Determine the (x, y) coordinate at the center of the cell enclosing the given text.  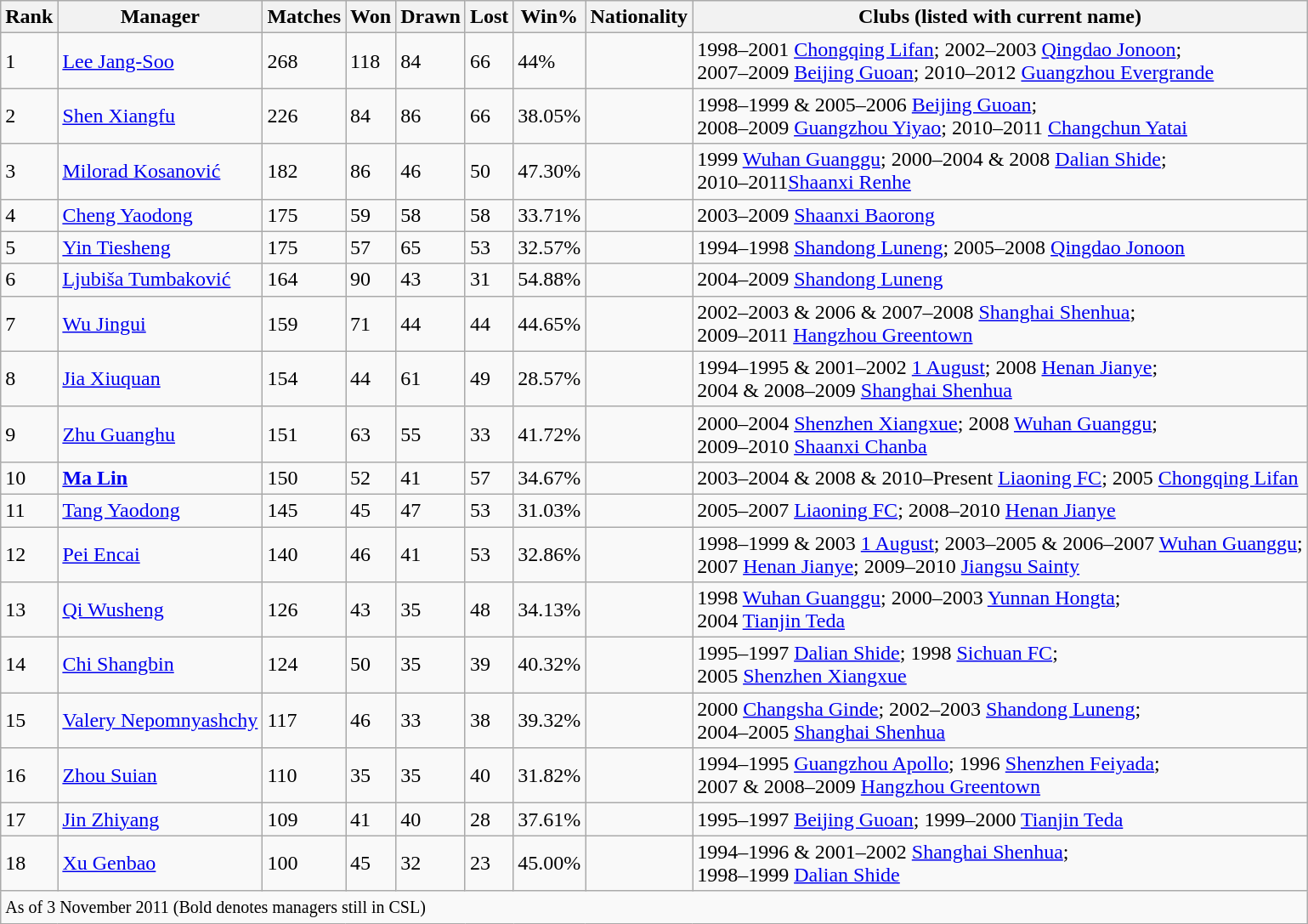
12 (29, 554)
Ljubiša Tumbaković (160, 280)
159 (304, 323)
Rank (29, 17)
71 (371, 323)
28.57% (549, 379)
28 (489, 819)
1 (29, 61)
Manager (160, 17)
154 (304, 379)
16 (29, 775)
55 (431, 434)
1998–1999 & 2003 1 August; 2003–2005 & 2006–2007 Wuhan Guanggu; 2007 Henan Jianye; 2009–2010 Jiangsu Sainty (1000, 554)
Lost (489, 17)
1998 Wuhan Guanggu; 2000–2003 Yunnan Hongta; 2004 Tianjin Teda (1000, 610)
15 (29, 721)
Zhou Suian (160, 775)
1998–2001 Chongqing Lifan; 2002–2003 Qingdao Jonoon; 2007–2009 Beijing Guoan; 2010–2012 Guangzhou Evergrande (1000, 61)
Pei Encai (160, 554)
Matches (304, 17)
32 (431, 864)
54.88% (549, 280)
Nationality (639, 17)
48 (489, 610)
90 (371, 280)
182 (304, 172)
2000–2004 Shenzhen Xiangxue; 2008 Wuhan Guanggu; 2009–2010 Shaanxi Chanba (1000, 434)
1994–1995 Guangzhou Apollo; 1996 Shenzhen Feiyada; 2007 & 2008–2009 Hangzhou Greentown (1000, 775)
Lee Jang-Soo (160, 61)
47 (431, 510)
Jia Xiuquan (160, 379)
2002–2003 & 2006 & 2007–2008 Shanghai Shenhua; 2009–2011 Hangzhou Greentown (1000, 323)
14 (29, 665)
Qi Wusheng (160, 610)
109 (304, 819)
23 (489, 864)
2004–2009 Shandong Luneng (1000, 280)
38 (489, 721)
Shen Xiangfu (160, 116)
1995–1997 Dalian Shide; 1998 Sichuan FC; 2005 Shenzhen Xiangxue (1000, 665)
Zhu Guanghu (160, 434)
11 (29, 510)
31.82% (549, 775)
Win% (549, 17)
17 (29, 819)
2 (29, 116)
Milorad Kosanović (160, 172)
10 (29, 478)
44% (549, 61)
13 (29, 610)
41.72% (549, 434)
45.00% (549, 864)
100 (304, 864)
1998–1999 & 2005–2006 Beijing Guoan; 2008–2009 Guangzhou Yiyao; 2010–2011 Changchun Yatai (1000, 116)
31 (489, 280)
151 (304, 434)
52 (371, 478)
3 (29, 172)
124 (304, 665)
1994–1995 & 2001–2002 1 August; 2008 Henan Jianye; 2004 & 2008–2009 Shanghai Shenhua (1000, 379)
Ma Lin (160, 478)
32.57% (549, 247)
31.03% (549, 510)
110 (304, 775)
18 (29, 864)
Valery Nepomnyashchy (160, 721)
226 (304, 116)
39 (489, 665)
Drawn (431, 17)
5 (29, 247)
118 (371, 61)
6 (29, 280)
47.30% (549, 172)
Clubs (listed with current name) (1000, 17)
8 (29, 379)
4 (29, 215)
2005–2007 Liaoning FC; 2008–2010 Henan Jianye (1000, 510)
As of 3 November 2011 (Bold denotes managers still in CSL) (654, 907)
38.05% (549, 116)
65 (431, 247)
1994–1998 Shandong Luneng; 2005–2008 Qingdao Jonoon (1000, 247)
Chi Shangbin (160, 665)
Wu Jingui (160, 323)
140 (304, 554)
61 (431, 379)
39.32% (549, 721)
1995–1997 Beijing Guoan; 1999–2000 Tianjin Teda (1000, 819)
150 (304, 478)
7 (29, 323)
126 (304, 610)
2003–2004 & 2008 & 2010–Present Liaoning FC; 2005 Chongqing Lifan (1000, 478)
34.67% (549, 478)
Xu Genbao (160, 864)
33.71% (549, 215)
32.86% (549, 554)
1994–1996 & 2001–2002 Shanghai Shenhua; 1998–1999 Dalian Shide (1000, 864)
9 (29, 434)
40.32% (549, 665)
164 (304, 280)
145 (304, 510)
63 (371, 434)
Tang Yaodong (160, 510)
1999 Wuhan Guanggu; 2000–2004 & 2008 Dalian Shide; 2010–2011Shaanxi Renhe (1000, 172)
2003–2009 Shaanxi Baorong (1000, 215)
34.13% (549, 610)
Cheng Yaodong (160, 215)
Won (371, 17)
Yin Tiesheng (160, 247)
117 (304, 721)
268 (304, 61)
2000 Changsha Ginde; 2002–2003 Shandong Luneng; 2004–2005 Shanghai Shenhua (1000, 721)
59 (371, 215)
44.65% (549, 323)
37.61% (549, 819)
49 (489, 379)
Jin Zhiyang (160, 819)
